Return (X, Y) of the center of cell containing provided text 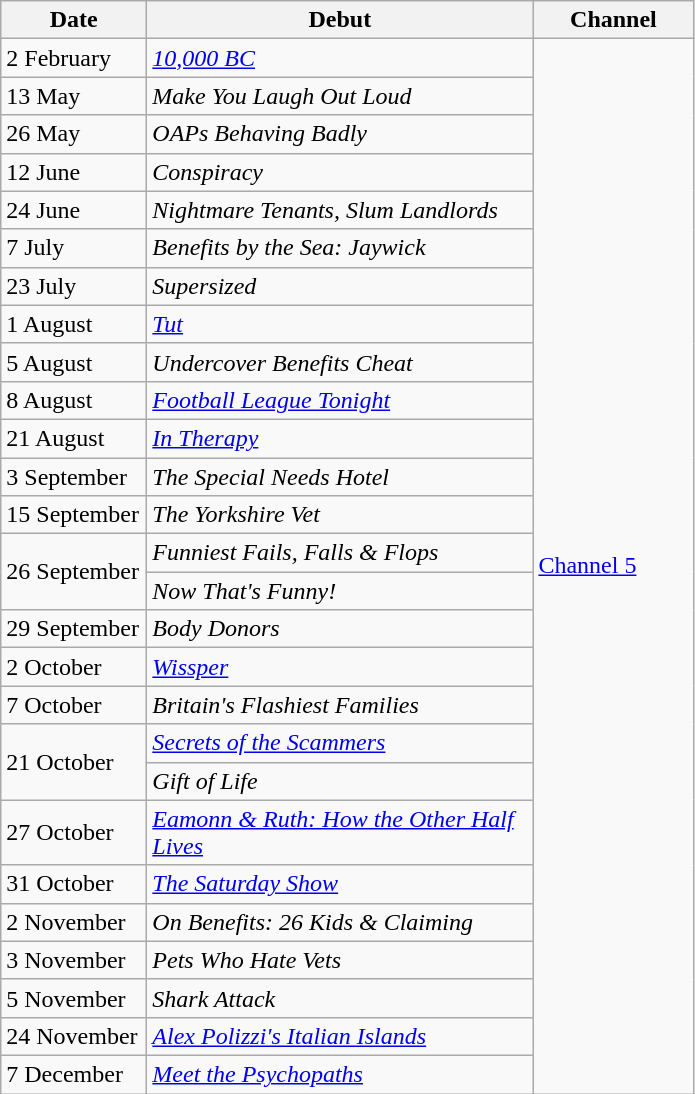
15 September (74, 515)
The Yorkshire Vet (340, 515)
3 November (74, 960)
21 October (74, 762)
Now That's Funny! (340, 591)
Debut (340, 20)
Channel (614, 20)
Pets Who Hate Vets (340, 960)
24 November (74, 1036)
13 May (74, 96)
2 November (74, 922)
8 August (74, 400)
Supersized (340, 286)
Britain's Flashiest Families (340, 705)
The Saturday Show (340, 884)
10,000 BC (340, 58)
26 May (74, 134)
OAPs Behaving Badly (340, 134)
Gift of Life (340, 781)
Funniest Fails, Falls & Flops (340, 553)
Meet the Psychopaths (340, 1074)
Eamonn & Ruth: How the Other Half Lives (340, 832)
Nightmare Tenants, Slum Landlords (340, 210)
5 November (74, 998)
Alex Polizzi's Italian Islands (340, 1036)
On Benefits: 26 Kids & Claiming (340, 922)
Benefits by the Sea: Jaywick (340, 248)
2 October (74, 667)
1 August (74, 324)
21 August (74, 438)
Football League Tonight (340, 400)
29 September (74, 629)
31 October (74, 884)
24 June (74, 210)
Make You Laugh Out Loud (340, 96)
Shark Attack (340, 998)
5 August (74, 362)
27 October (74, 832)
12 June (74, 172)
7 July (74, 248)
23 July (74, 286)
In Therapy (340, 438)
Date (74, 20)
26 September (74, 572)
Body Donors (340, 629)
3 September (74, 477)
7 December (74, 1074)
Channel 5 (614, 566)
2 February (74, 58)
Undercover Benefits Cheat (340, 362)
Conspiracy (340, 172)
Secrets of the Scammers (340, 743)
7 October (74, 705)
The Special Needs Hotel (340, 477)
Wissper (340, 667)
Tut (340, 324)
